Output the [x, y] coordinate of the center of the cell containing the given text.  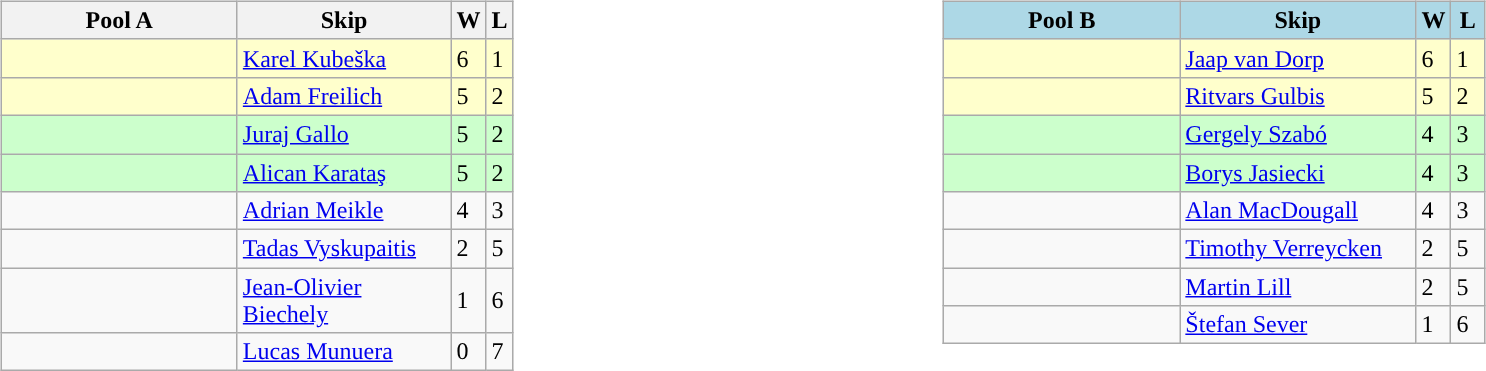
7 [500, 352]
Adrian Meikle [344, 211]
Jaap van Dorp [1298, 58]
Tadas Vyskupaitis [344, 249]
Jean-Olivier Biechely [344, 300]
Pool A [119, 20]
Borys Jasiecki [1298, 173]
Alican Karataş [344, 173]
Pool B [1062, 20]
Juraj Gallo [344, 134]
Štefan Sever [1298, 325]
Martin Lill [1298, 287]
Adam Freilich [344, 96]
Timothy Verreycken [1298, 249]
Gergely Szabó [1298, 134]
Alan MacDougall [1298, 211]
0 [468, 352]
Lucas Munuera [344, 352]
Ritvars Gulbis [1298, 96]
Karel Kubeška [344, 58]
